Output the [X, Y] coordinate of the center of the cell containing the given text.  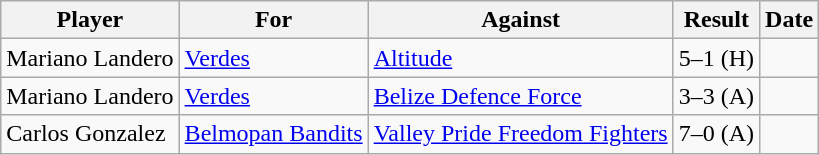
Player [90, 20]
Date [790, 20]
Belmopan Bandits [274, 134]
Valley Pride Freedom Fighters [520, 134]
Belize Defence Force [520, 96]
7–0 (A) [716, 134]
Against [520, 20]
For [274, 20]
3–3 (A) [716, 96]
Result [716, 20]
Altitude [520, 58]
5–1 (H) [716, 58]
Carlos Gonzalez [90, 134]
